For the text-containing cell, return its midpoint in (X, Y) coordinate format. 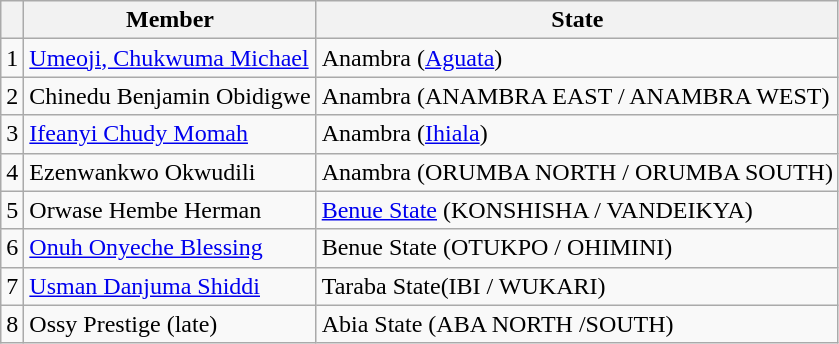
Taraba State(IBI / WUKARI) (577, 286)
Anambra (ORUMBA NORTH / ORUMBA SOUTH) (577, 172)
Umeoji, Chukwuma Michael (170, 58)
7 (12, 286)
1 (12, 58)
Onuh Onyeche Blessing (170, 248)
Ossy Prestige (late) (170, 324)
Anambra (ANAMBRA EAST / ANAMBRA WEST) (577, 96)
2 (12, 96)
Member (170, 20)
Benue State (KONSHISHA / VANDEIKYA) (577, 210)
Anambra (Aguata) (577, 58)
Chinedu Benjamin Obidigwe (170, 96)
5 (12, 210)
Benue State (OTUKPO / OHIMINI) (577, 248)
Ifeanyi Chudy Momah (170, 134)
Usman Danjuma Shiddi (170, 286)
8 (12, 324)
Anambra (Ihiala) (577, 134)
Orwase Hembe Herman (170, 210)
State (577, 20)
3 (12, 134)
6 (12, 248)
Abia State (ABA NORTH /SOUTH) (577, 324)
4 (12, 172)
Ezenwankwo Okwudili (170, 172)
